Locate the cell with the specified text and output its [X, Y] center coordinate. 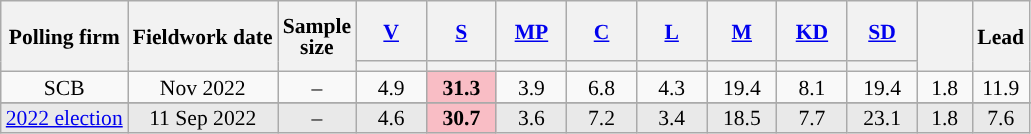
MP [531, 31]
Lead [1000, 36]
4.6 [391, 118]
7.7 [812, 118]
7.2 [601, 118]
KD [812, 31]
11 Sep 2022 [203, 118]
V [391, 31]
3.4 [672, 118]
Nov 2022 [203, 86]
Samplesize [317, 36]
C [601, 31]
4.3 [672, 86]
18.5 [742, 118]
SD [882, 31]
Fieldwork date [203, 36]
SCB [64, 86]
31.3 [461, 86]
2022 election [64, 118]
6.8 [601, 86]
8.1 [812, 86]
L [672, 31]
S [461, 31]
30.7 [461, 118]
M [742, 31]
23.1 [882, 118]
3.9 [531, 86]
4.9 [391, 86]
3.6 [531, 118]
Polling firm [64, 36]
7.6 [1000, 118]
11.9 [1000, 86]
